From the cell containing the given text, extract its center point as [X, Y] coordinate. 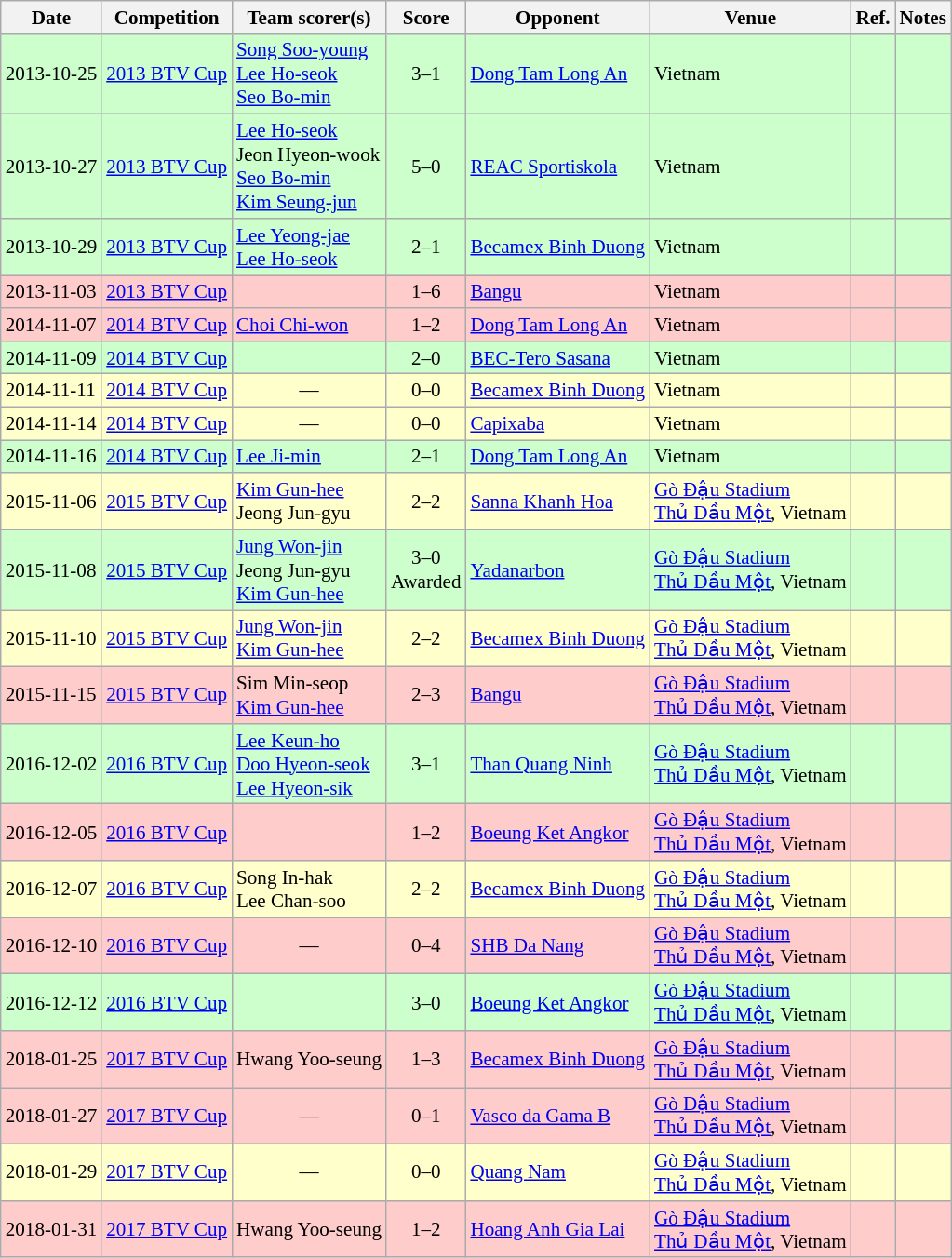
2016-12-05 [51, 832]
3–0 [426, 1003]
Kim Gun-hee Jeong Jun-gyu [309, 501]
2013-11-03 [51, 292]
Quang Nam [557, 1172]
Than Quang Ninh [557, 763]
Sanna Khanh Hoa [557, 501]
REAC Sportiskola [557, 167]
2–3 [426, 696]
Capixaba [557, 422]
2013-10-29 [51, 248]
1–3 [426, 1059]
2015-11-15 [51, 696]
2013-10-25 [51, 74]
2018-01-25 [51, 1059]
2015-11-08 [51, 569]
2018-01-27 [51, 1117]
Sim Min-seop Kim Gun-hee [309, 696]
Venue [750, 17]
Vasco da Gama B [557, 1117]
Yadanarbon [557, 569]
3–0Awarded [426, 569]
SHB Da Nang [557, 945]
Jung Won-jin Kim Gun-hee [309, 638]
2013-10-27 [51, 167]
Lee Keun-ho Doo Hyeon-seok Lee Hyeon-sik [309, 763]
2014-11-16 [51, 456]
2016-12-10 [51, 945]
Team scorer(s) [309, 17]
Score [426, 17]
2015-11-06 [51, 501]
0–1 [426, 1117]
2015-11-10 [51, 638]
2016-12-02 [51, 763]
Song Soo-young Lee Ho-seok Seo Bo-min [309, 74]
2016-12-07 [51, 890]
2014-11-14 [51, 422]
2018-01-29 [51, 1172]
Hoang Anh Gia Lai [557, 1228]
Lee Ji-min [309, 456]
2016-12-12 [51, 1003]
0–4 [426, 945]
Date [51, 17]
2014-11-09 [51, 357]
Lee Ho-seok Jeon Hyeon-wook Seo Bo-min Kim Seung-jun [309, 167]
2014-11-11 [51, 391]
Ref. [873, 17]
Song In-hak Lee Chan-soo [309, 890]
2014-11-07 [51, 324]
Notes [923, 17]
Lee Yeong-jae Lee Ho-seok [309, 248]
Opponent [557, 17]
1–6 [426, 292]
Jung Won-jin Jeong Jun-gyu Kim Gun-hee [309, 569]
2018-01-31 [51, 1228]
BEC-Tero Sasana [557, 357]
Choi Chi-won [309, 324]
2–0 [426, 357]
5–0 [426, 167]
Competition [167, 17]
